Locate the cell with the specified text and output its [X, Y] center coordinate. 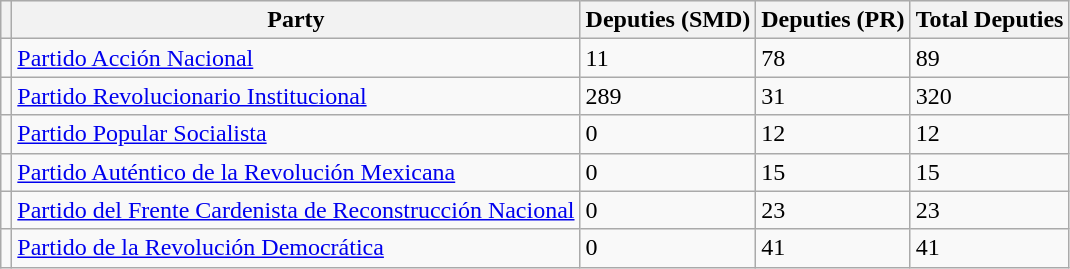
320 [990, 96]
Total Deputies [990, 20]
Partido de la Revolución Democrática [296, 248]
31 [833, 96]
Partido Popular Socialista [296, 134]
Party [296, 20]
Partido del Frente Cardenista de Reconstrucción Nacional [296, 210]
Partido Auténtico de la Revolución Mexicana [296, 172]
Deputies (SMD) [668, 20]
Partido Revolucionario Institucional [296, 96]
78 [833, 58]
289 [668, 96]
89 [990, 58]
11 [668, 58]
Partido Acción Nacional [296, 58]
Deputies (PR) [833, 20]
